Scan for the cell matching the given text and deliver its (x, y) coordinate at center. 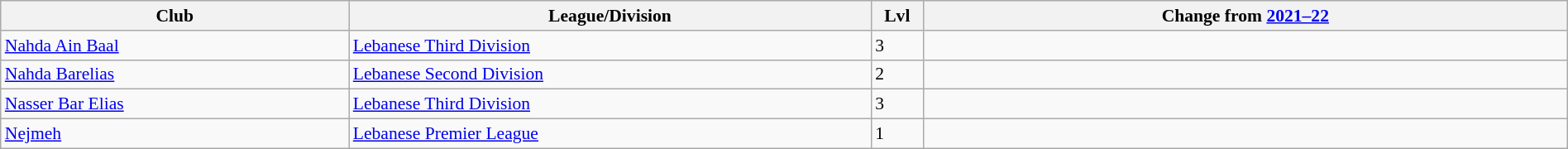
1 (896, 134)
Nahda Barelias (175, 74)
Lvl (896, 16)
Change from 2021–22 (1245, 16)
League/Division (610, 16)
Club (175, 16)
Nahda Ain Baal (175, 46)
Nejmeh (175, 134)
Lebanese Second Division (610, 74)
Lebanese Premier League (610, 134)
Nasser Bar Elias (175, 104)
2 (896, 74)
